Search for the cell housing the specified text and yield its (X, Y) center coordinate. 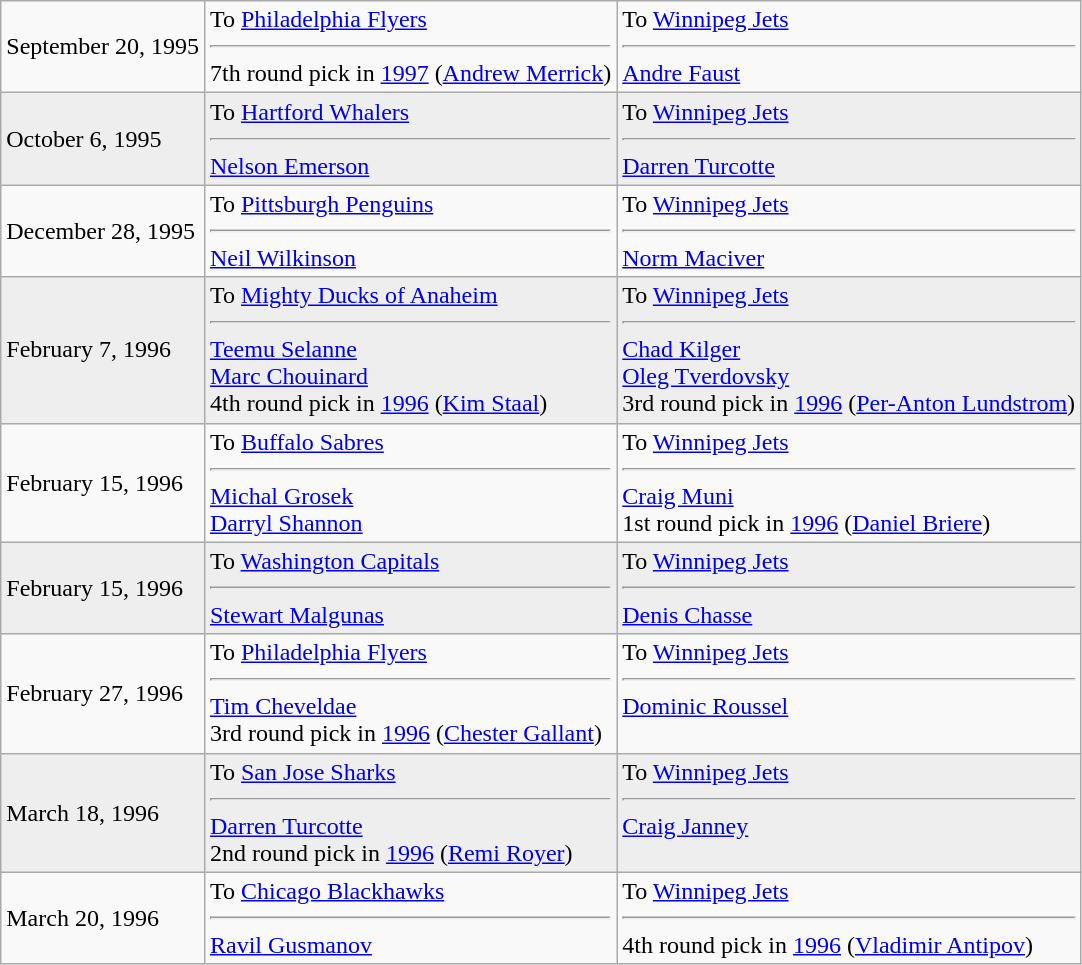
To Chicago BlackhawksRavil Gusmanov (410, 918)
October 6, 1995 (103, 139)
To Philadelphia FlyersTim Cheveldae 3rd round pick in 1996 (Chester Gallant) (410, 694)
To Winnipeg JetsDarren Turcotte (849, 139)
February 27, 1996 (103, 694)
To Washington CapitalsStewart Malgunas (410, 588)
To Mighty Ducks of AnaheimTeemu Selanne Marc Chouinard 4th round pick in 1996 (Kim Staal) (410, 350)
To Winnipeg JetsDenis Chasse (849, 588)
To Winnipeg JetsChad Kilger Oleg Tverdovsky 3rd round pick in 1996 (Per-Anton Lundstrom) (849, 350)
To Philadelphia Flyers7th round pick in 1997 (Andrew Merrick) (410, 47)
To Winnipeg JetsDominic Roussel (849, 694)
To Winnipeg JetsCraig Muni 1st round pick in 1996 (Daniel Briere) (849, 482)
To Winnipeg JetsAndre Faust (849, 47)
To San Jose SharksDarren Turcotte 2nd round pick in 1996 (Remi Royer) (410, 812)
March 20, 1996 (103, 918)
March 18, 1996 (103, 812)
To Winnipeg JetsNorm Maciver (849, 231)
February 7, 1996 (103, 350)
To Winnipeg JetsCraig Janney (849, 812)
September 20, 1995 (103, 47)
To Pittsburgh PenguinsNeil Wilkinson (410, 231)
To Buffalo SabresMichal Grosek Darryl Shannon (410, 482)
December 28, 1995 (103, 231)
To Winnipeg Jets4th round pick in 1996 (Vladimir Antipov) (849, 918)
To Hartford WhalersNelson Emerson (410, 139)
